Provide the (X, Y) coordinate of the cell's center where the given text is located.  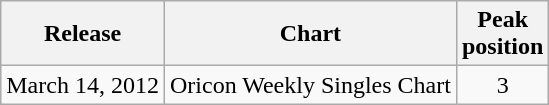
3 (502, 85)
Chart (310, 34)
March 14, 2012 (83, 85)
Release (83, 34)
Oricon Weekly Singles Chart (310, 85)
Peakposition (502, 34)
